Extract the [x, y] coordinate from the center of the cell holding the provided text.  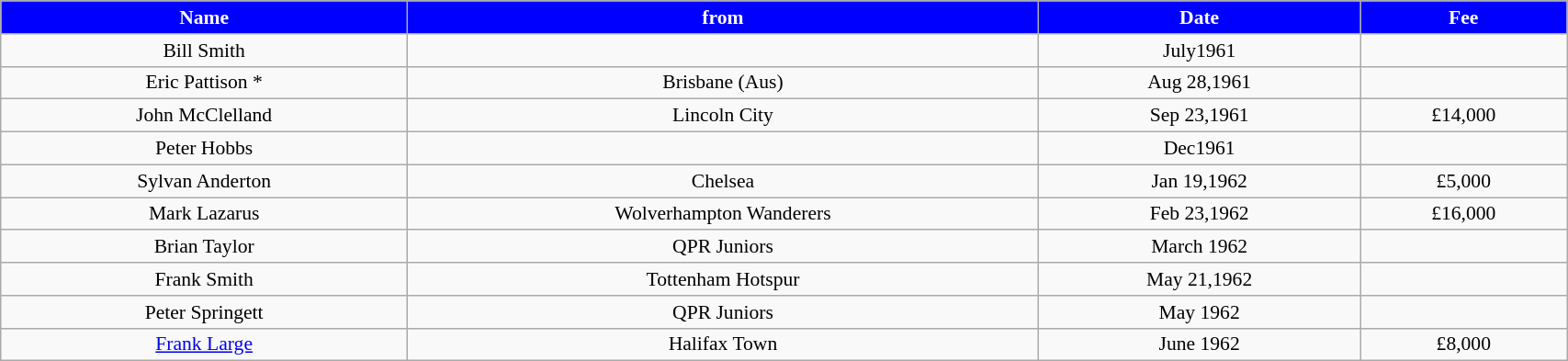
Peter Hobbs [204, 149]
Mark Lazarus [204, 214]
Brian Taylor [204, 247]
Halifax Town [724, 344]
May 21,1962 [1200, 279]
£5,000 [1464, 181]
Tottenham Hotspur [724, 279]
June 1962 [1200, 344]
£16,000 [1464, 214]
Sylvan Anderton [204, 181]
Dec1961 [1200, 149]
Name [204, 17]
Sep 23,1961 [1200, 116]
Aug 28,1961 [1200, 83]
Wolverhampton Wanderers [724, 214]
Bill Smith [204, 51]
March 1962 [1200, 247]
Jan 19,1962 [1200, 181]
£8,000 [1464, 344]
July1961 [1200, 51]
Brisbane (Aus) [724, 83]
£14,000 [1464, 116]
Date [1200, 17]
Eric Pattison * [204, 83]
May 1962 [1200, 312]
John McClelland [204, 116]
Chelsea [724, 181]
Frank Large [204, 344]
from [724, 17]
Frank Smith [204, 279]
Fee [1464, 17]
Feb 23,1962 [1200, 214]
Peter Springett [204, 312]
Lincoln City [724, 116]
